Detect which cell encompasses the target text, then output its (x, y) center coordinate. 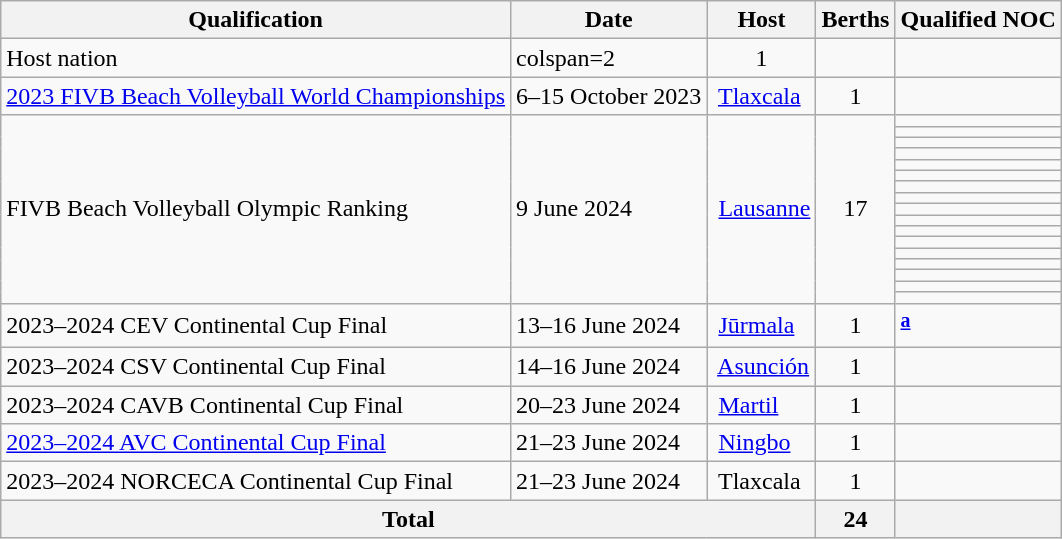
Asunción (762, 367)
Host (762, 20)
2023–2024 NORCECA Continental Cup Final (256, 481)
a (978, 326)
17 (856, 209)
Host nation (256, 58)
Qualified NOC (978, 20)
24 (856, 519)
Date (609, 20)
Qualification (256, 20)
20–23 June 2024 (609, 405)
2023–2024 CSV Continental Cup Final (256, 367)
13–16 June 2024 (609, 326)
6–15 October 2023 (609, 96)
Jūrmala (762, 326)
2023–2024 AVC Continental Cup Final (256, 443)
Lausanne (762, 209)
Ningbo (762, 443)
Berths (856, 20)
2023–2024 CAVB Continental Cup Final (256, 405)
9 June 2024 (609, 209)
colspan=2 (609, 58)
2023 FIVB Beach Volleyball World Championships (256, 96)
Total (408, 519)
14–16 June 2024 (609, 367)
FIVB Beach Volleyball Olympic Ranking (256, 209)
Martil (762, 405)
2023–2024 CEV Continental Cup Final (256, 326)
